Provide the [X, Y] coordinate of the cell's center where the given text is located.  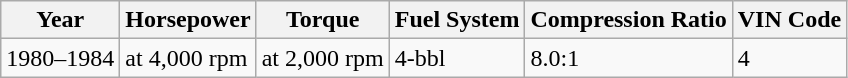
Compression Ratio [628, 20]
Horsepower [188, 20]
8.0:1 [628, 58]
Fuel System [457, 20]
4-bbl [457, 58]
1980–1984 [60, 58]
4 [789, 58]
VIN Code [789, 20]
Year [60, 20]
at 4,000 rpm [188, 58]
at 2,000 rpm [322, 58]
Torque [322, 20]
